Capture the cell that displays the provided text and extract its [x, y] central coordinate. 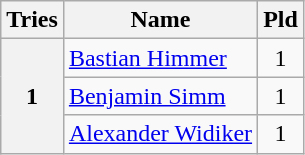
Tries [32, 20]
Bastian Himmer [160, 58]
Alexander Widiker [160, 134]
Benjamin Simm [160, 96]
Name [160, 20]
Pld [281, 20]
